Determine the [x, y] coordinate at the center of the cell enclosing the given text.  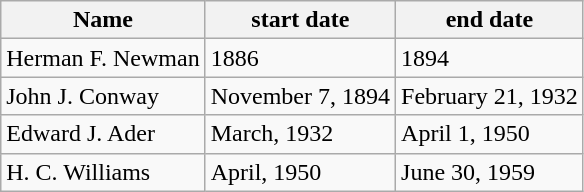
April, 1950 [300, 172]
H. C. Williams [103, 172]
John J. Conway [103, 96]
Herman F. Newman [103, 58]
March, 1932 [300, 134]
1894 [490, 58]
1886 [300, 58]
November 7, 1894 [300, 96]
Edward J. Ader [103, 134]
start date [300, 20]
February 21, 1932 [490, 96]
June 30, 1959 [490, 172]
April 1, 1950 [490, 134]
end date [490, 20]
Name [103, 20]
